Output the [x, y] coordinate of the center of the cell containing the given text.  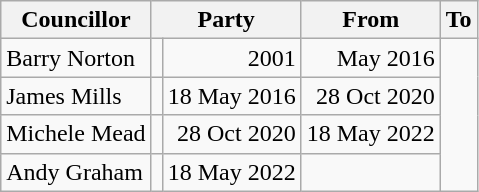
2001 [232, 58]
James Mills [76, 96]
May 2016 [370, 58]
To [458, 20]
From [370, 20]
Michele Mead [76, 134]
18 May 2016 [232, 96]
Andy Graham [76, 172]
Barry Norton [76, 58]
Councillor [76, 20]
Party [226, 20]
